Pinpoint the cell where the given text exists, returning its [x, y] midpoint coordinate. 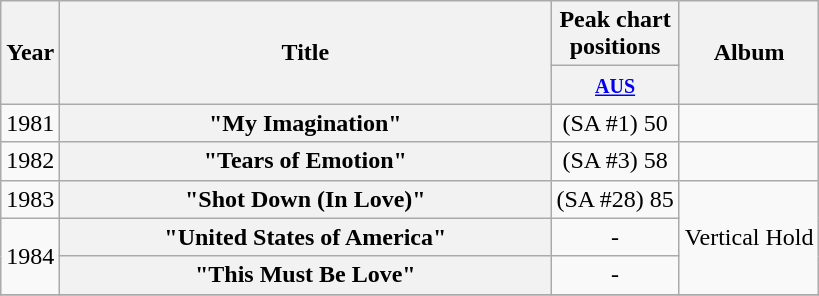
Title [306, 52]
Year [30, 52]
"Tears of Emotion" [306, 161]
1981 [30, 123]
(SA #28) 85 [615, 199]
"United States of America" [306, 237]
Vertical Hold [749, 237]
Album [749, 52]
1983 [30, 199]
(SA #1) 50 [615, 123]
"My Imagination" [306, 123]
Peak chartpositions [615, 34]
1982 [30, 161]
AUS [615, 85]
1984 [30, 256]
"This Must Be Love" [306, 275]
"Shot Down (In Love)" [306, 199]
(SA #3) 58 [615, 161]
